Return [x, y] of the center of cell containing provided text 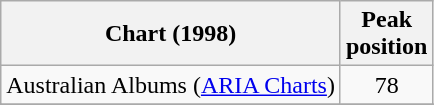
78 [386, 85]
Chart (1998) [171, 34]
Peakposition [386, 34]
Australian Albums (ARIA Charts) [171, 85]
